Search for the cell housing the specified text and yield its [X, Y] center coordinate. 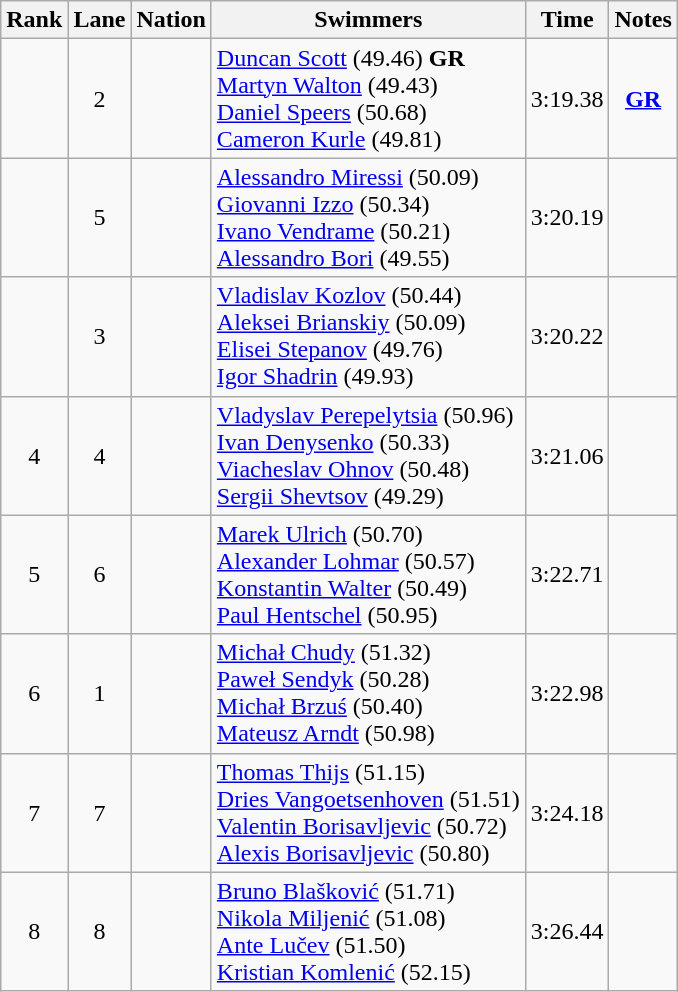
Vladyslav Perepelytsia (50.96)Ivan Denysenko (50.33)Viacheslav Ohnov (50.48)Sergii Shevtsov (49.29) [368, 456]
Nation [171, 20]
Duncan Scott (49.46) GRMartyn Walton (49.43)Daniel Speers (50.68)Cameron Kurle (49.81) [368, 98]
Thomas Thijs (51.15)Dries Vangoetsenhoven (51.51)Valentin Borisavljevic (50.72)Alexis Borisavljevic (50.80) [368, 812]
Vladislav Kozlov (50.44)Aleksei Brianskiy (50.09)Elisei Stepanov (49.76)Igor Shadrin (49.93) [368, 336]
3:21.06 [567, 456]
Marek Ulrich (50.70)Alexander Lohmar (50.57)Konstantin Walter (50.49)Paul Hentschel (50.95) [368, 574]
3:26.44 [567, 932]
Notes [643, 20]
Alessandro Miressi (50.09)Giovanni Izzo (50.34)Ivano Vendrame (50.21)Alessandro Bori (49.55) [368, 218]
Rank [34, 20]
3:20.19 [567, 218]
Michał Chudy (51.32)Paweł Sendyk (50.28)Michał Brzuś (50.40)Mateusz Arndt (50.98) [368, 694]
1 [100, 694]
Lane [100, 20]
GR [643, 98]
3:22.71 [567, 574]
3:20.22 [567, 336]
3:24.18 [567, 812]
2 [100, 98]
3:19.38 [567, 98]
Time [567, 20]
Swimmers [368, 20]
3:22.98 [567, 694]
Bruno Blašković (51.71)Nikola Miljenić (51.08)Ante Lučev (51.50)Kristian Komlenić (52.15) [368, 932]
3 [100, 336]
